Identify which cell holds the provided text, then report its (X, Y) central coordinate. 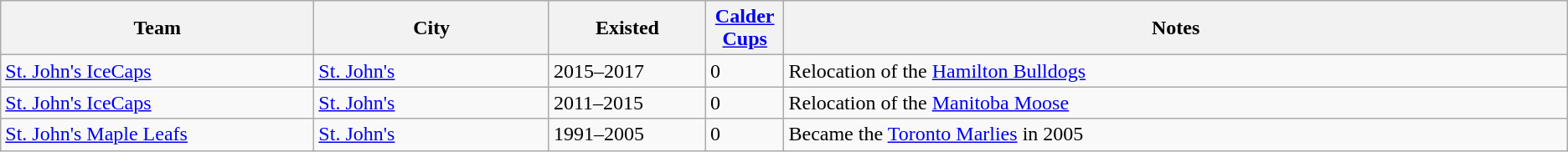
St. John's Maple Leafs (157, 134)
1991–2005 (627, 134)
City (432, 28)
Relocation of the Manitoba Moose (1176, 103)
Notes (1176, 28)
Existed (627, 28)
Team (157, 28)
2015–2017 (627, 71)
Calder Cups (745, 28)
Became the Toronto Marlies in 2005 (1176, 134)
Relocation of the Hamilton Bulldogs (1176, 71)
2011–2015 (627, 103)
